Provide the (X, Y) coordinate of the cell's center where the given text is located.  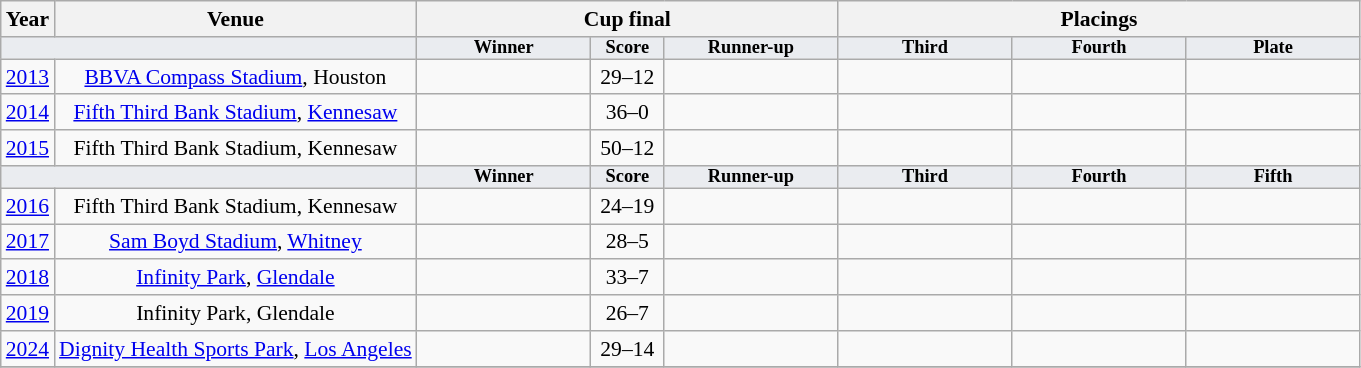
BBVA Compass Stadium, Houston (236, 77)
33–7 (628, 278)
24–19 (628, 206)
29–14 (628, 349)
2019 (28, 313)
Plate (1273, 48)
2024 (28, 349)
Dignity Health Sports Park, Los Angeles (236, 349)
Year (28, 19)
Placings (1099, 19)
28–5 (628, 242)
Venue (236, 19)
2015 (28, 148)
2018 (28, 278)
Cup final (628, 19)
2017 (28, 242)
2014 (28, 113)
2016 (28, 206)
Sam Boyd Stadium, Whitney (236, 242)
26–7 (628, 313)
29–12 (628, 77)
36–0 (628, 113)
Fifth (1273, 177)
50–12 (628, 148)
2013 (28, 77)
